Find where the given text appears and provide that cell's center as [X, Y] coordinate. 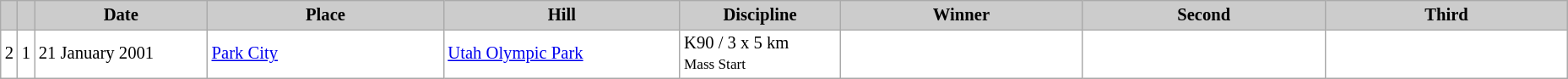
21 January 2001 [122, 54]
Winner [961, 14]
2 [9, 54]
Second [1204, 14]
Utah Olympic Park [562, 54]
Discipline [760, 14]
Place [326, 14]
Hill [562, 14]
Date [122, 14]
K90 / 3 x 5 kmMass Start [760, 54]
Park City [326, 54]
1 [26, 54]
Third [1446, 14]
